Return [x, y] of the center of cell containing provided text 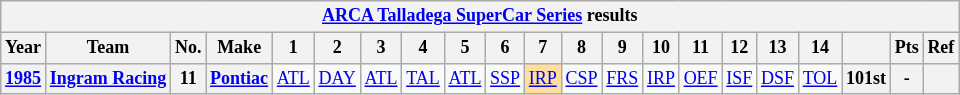
6 [506, 48]
12 [740, 48]
1 [293, 48]
4 [423, 48]
101st [866, 78]
13 [778, 48]
SSP [506, 78]
9 [622, 48]
7 [542, 48]
Ingram Racing [108, 78]
2 [337, 48]
8 [582, 48]
FRS [622, 78]
TAL [423, 78]
Team [108, 48]
1985 [24, 78]
- [906, 78]
3 [381, 48]
TOL [820, 78]
ISF [740, 78]
Ref [941, 48]
ARCA Talladega SuperCar Series results [480, 16]
Pts [906, 48]
Year [24, 48]
Make [240, 48]
No. [188, 48]
5 [465, 48]
DAY [337, 78]
CSP [582, 78]
DSF [778, 78]
10 [662, 48]
14 [820, 48]
Pontiac [240, 78]
OEF [700, 78]
